Search for the cell housing the specified text and yield its (x, y) center coordinate. 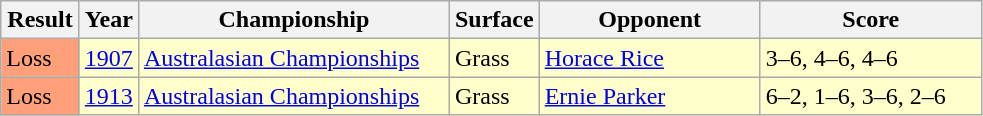
3–6, 4–6, 4–6 (870, 58)
Horace Rice (650, 58)
Result (40, 20)
Opponent (650, 20)
Ernie Parker (650, 96)
1907 (108, 58)
Year (108, 20)
Surface (494, 20)
Score (870, 20)
Championship (294, 20)
1913 (108, 96)
6–2, 1–6, 3–6, 2–6 (870, 96)
